Search for the cell housing the specified text and yield its [x, y] center coordinate. 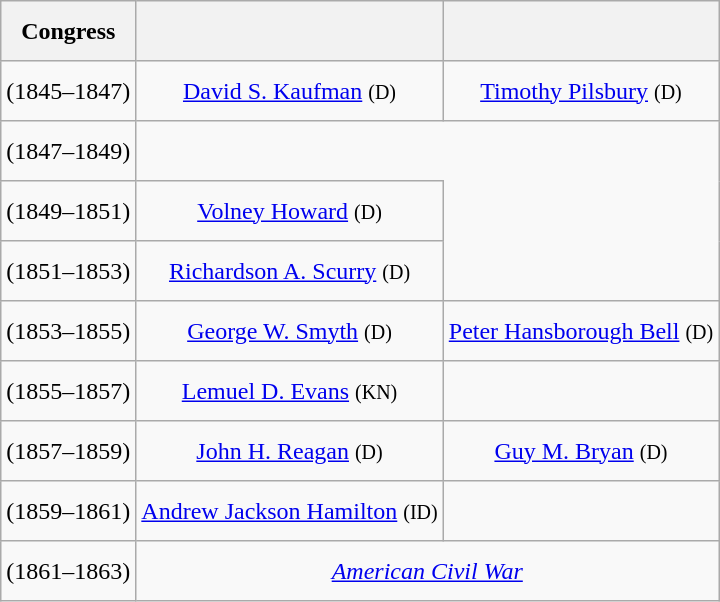
David S. Kaufman (D) [290, 91]
(1851–1853) [68, 271]
(1857–1859) [68, 451]
Congress [68, 31]
Peter Hansborough Bell (D) [580, 331]
John H. Reagan (D) [290, 451]
(1845–1847) [68, 91]
(1849–1851) [68, 211]
Volney Howard (D) [290, 211]
Timothy Pilsbury (D) [580, 91]
(1847–1849) [68, 151]
(1853–1855) [68, 331]
American Civil War [428, 571]
(1861–1863) [68, 571]
Richardson A. Scurry (D) [290, 271]
Andrew Jackson Hamilton (ID) [290, 511]
Guy M. Bryan (D) [580, 451]
Lemuel D. Evans (KN) [290, 391]
(1855–1857) [68, 391]
George W. Smyth (D) [290, 331]
(1859–1861) [68, 511]
